Search for the cell housing the specified text and yield its (X, Y) center coordinate. 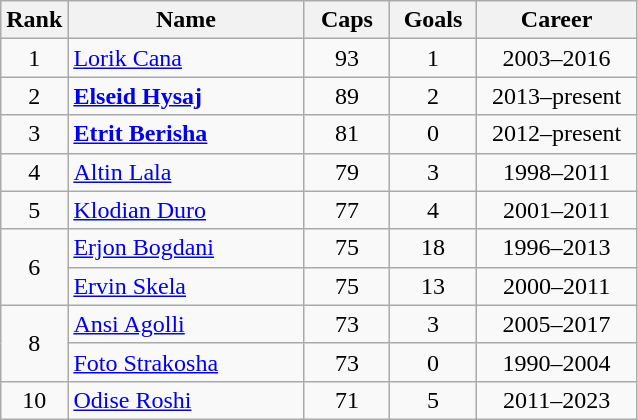
6 (34, 267)
Etrit Berisha (186, 134)
2000–2011 (556, 286)
Erjon Bogdani (186, 248)
2003–2016 (556, 58)
2012–present (556, 134)
Name (186, 20)
81 (347, 134)
2011–2023 (556, 400)
1990–2004 (556, 362)
Odise Roshi (186, 400)
Lorik Cana (186, 58)
71 (347, 400)
Elseid Hysaj (186, 96)
Goals (433, 20)
Rank (34, 20)
Klodian Duro (186, 210)
2005–2017 (556, 324)
13 (433, 286)
18 (433, 248)
1996–2013 (556, 248)
10 (34, 400)
79 (347, 172)
Foto Strakosha (186, 362)
2013–present (556, 96)
89 (347, 96)
Caps (347, 20)
Career (556, 20)
Ansi Agolli (186, 324)
77 (347, 210)
Ervin Skela (186, 286)
8 (34, 343)
93 (347, 58)
1998–2011 (556, 172)
Altin Lala (186, 172)
2001–2011 (556, 210)
